Return (x, y) of the center of cell containing provided text 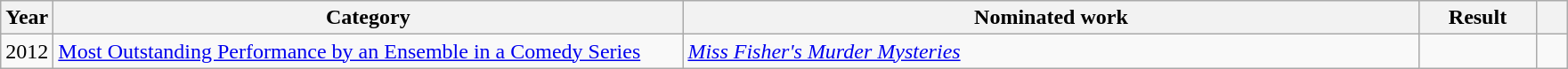
Year (27, 18)
2012 (27, 51)
Nominated work (1051, 18)
Result (1478, 18)
Most Outstanding Performance by an Ensemble in a Comedy Series (369, 51)
Miss Fisher's Murder Mysteries (1051, 51)
Category (369, 18)
